Extract the (X, Y) coordinate from the center of the cell holding the provided text.  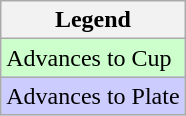
Legend (93, 20)
Advances to Plate (93, 96)
Advances to Cup (93, 58)
